Output the [x, y] coordinate of the center of the cell containing the given text.  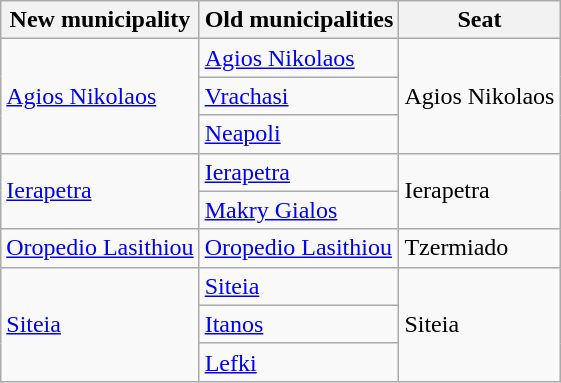
Old municipalities [299, 20]
Vrachasi [299, 96]
New municipality [100, 20]
Makry Gialos [299, 210]
Lefki [299, 362]
Tzermiado [480, 248]
Seat [480, 20]
Neapoli [299, 134]
Itanos [299, 324]
